Determine the [X, Y] coordinate at the center of the cell enclosing the given text.  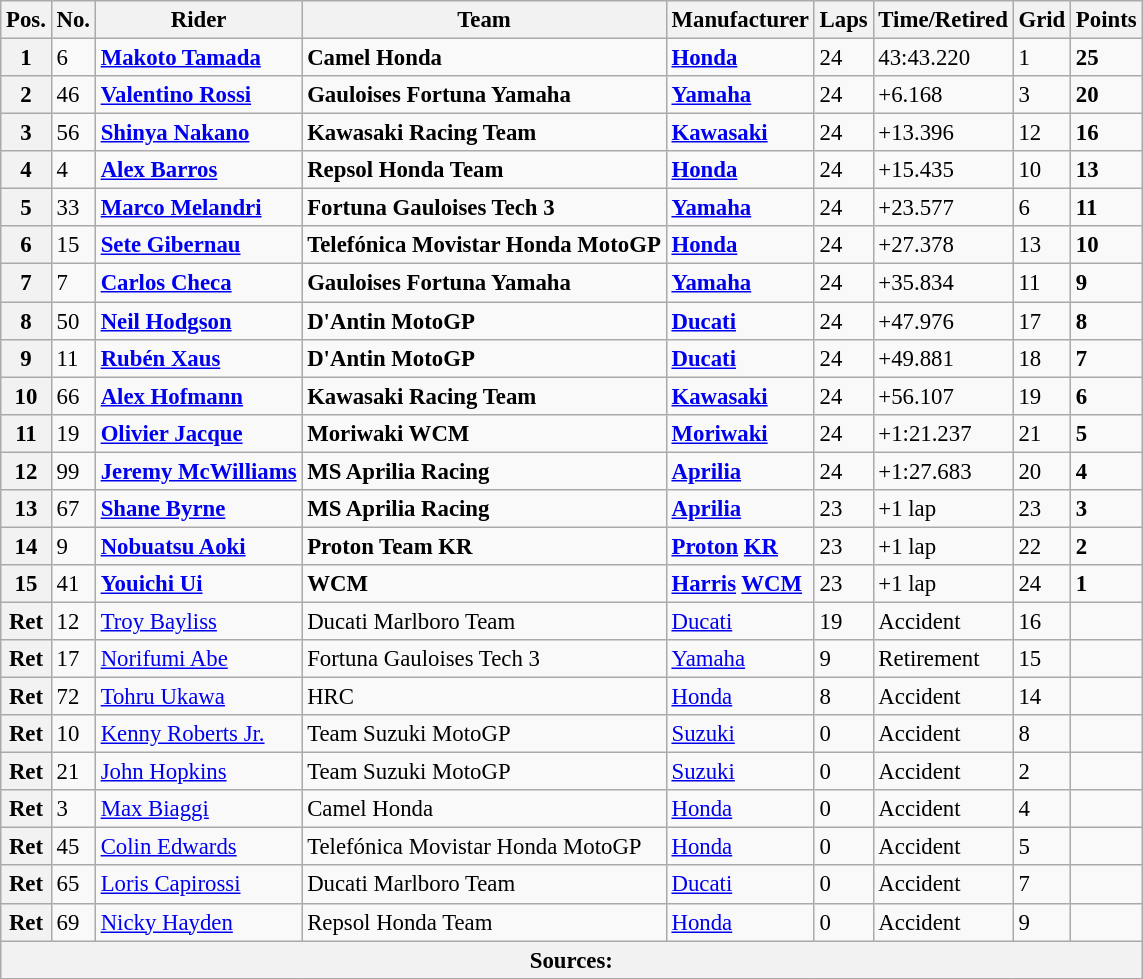
Retirement [943, 659]
41 [73, 584]
Valentino Rossi [198, 95]
Alex Hofmann [198, 396]
67 [73, 509]
Olivier Jacque [198, 433]
Proton KR [740, 546]
+27.378 [943, 245]
66 [73, 396]
Team [484, 20]
22 [1042, 546]
72 [73, 697]
43:43.220 [943, 58]
69 [73, 922]
+56.107 [943, 396]
Norifumi Abe [198, 659]
Sources: [572, 960]
Shane Byrne [198, 509]
Time/Retired [943, 20]
50 [73, 321]
+47.976 [943, 321]
Nicky Hayden [198, 922]
+1:27.683 [943, 471]
Nobuatsu Aoki [198, 546]
65 [73, 885]
Proton Team KR [484, 546]
Youichi Ui [198, 584]
18 [1042, 358]
Colin Edwards [198, 847]
Makoto Tamada [198, 58]
Troy Bayliss [198, 621]
Marco Melandri [198, 208]
Moriwaki [740, 433]
25 [1106, 58]
+13.396 [943, 133]
Kenny Roberts Jr. [198, 734]
46 [73, 95]
+6.168 [943, 95]
Grid [1042, 20]
+15.435 [943, 170]
Jeremy McWilliams [198, 471]
33 [73, 208]
John Hopkins [198, 772]
Rider [198, 20]
56 [73, 133]
No. [73, 20]
Manufacturer [740, 20]
Neil Hodgson [198, 321]
Carlos Checa [198, 283]
45 [73, 847]
HRC [484, 697]
99 [73, 471]
Pos. [26, 20]
+49.881 [943, 358]
+35.834 [943, 283]
+23.577 [943, 208]
Laps [844, 20]
Tohru Ukawa [198, 697]
Alex Barros [198, 170]
Points [1106, 20]
Rubén Xaus [198, 358]
Harris WCM [740, 584]
Shinya Nakano [198, 133]
Max Biaggi [198, 809]
+1:21.237 [943, 433]
Moriwaki WCM [484, 433]
Sete Gibernau [198, 245]
WCM [484, 584]
Loris Capirossi [198, 885]
